Extract the [x, y] coordinate from the center of the cell holding the provided text.  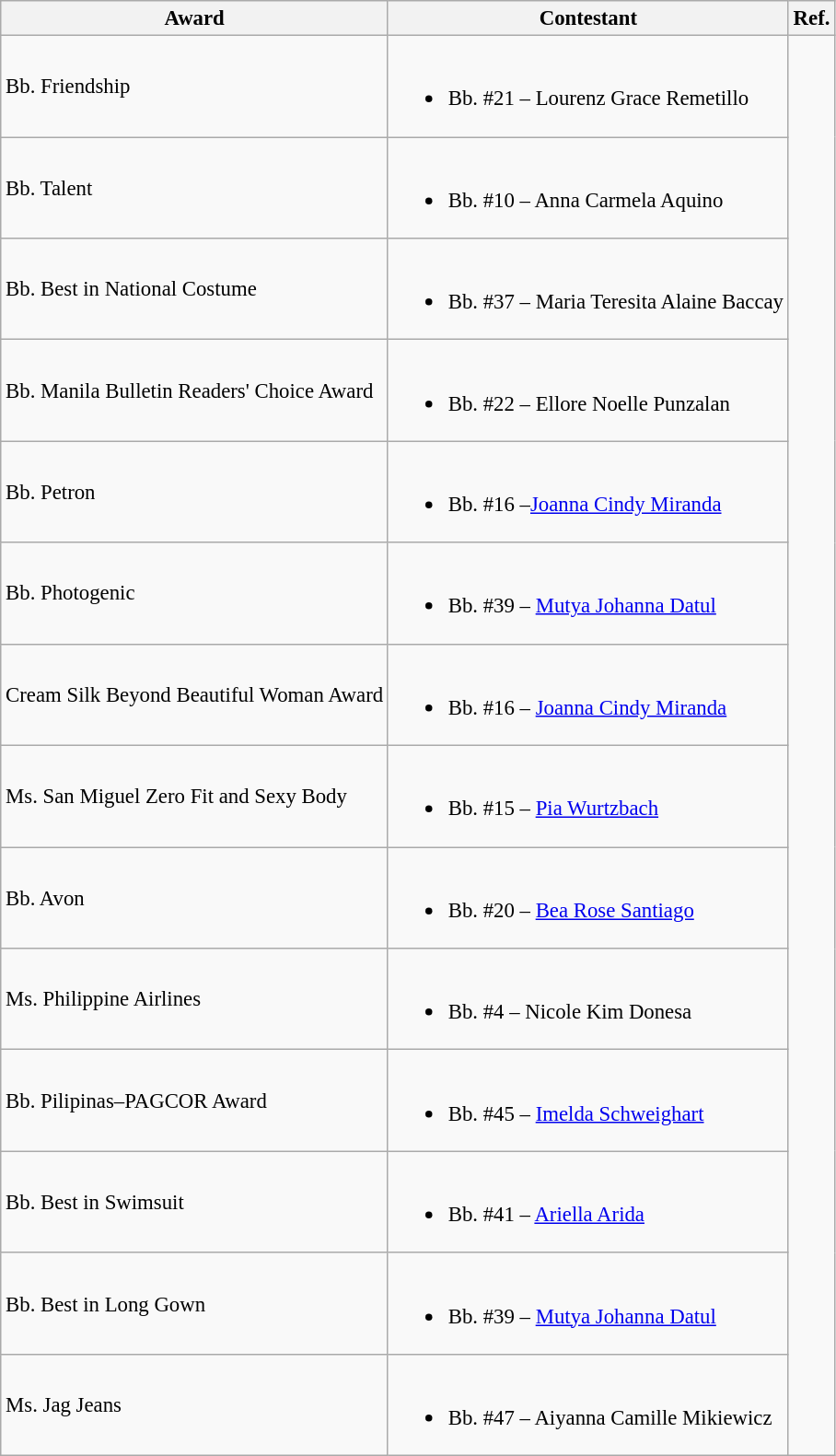
Ms. San Miguel Zero Fit and Sexy Body [195, 797]
Ms. Philippine Airlines [195, 999]
Bb. Best in Long Gown [195, 1303]
Bb. #47 – Aiyanna Camille Mikiewicz [587, 1405]
Bb. Avon [195, 898]
Bb. #10 – Anna Carmela Aquino [587, 188]
Bb. #15 – Pia Wurtzbach [587, 797]
Bb. Best in Swimsuit [195, 1202]
Contestant [587, 18]
Bb. Manila Bulletin Readers' Choice Award [195, 390]
Ms. Jag Jeans [195, 1405]
Bb. #45 – Imelda Schweighart [587, 1101]
Bb. Best in National Costume [195, 289]
Bb. #37 – Maria Teresita Alaine Baccay [587, 289]
Cream Silk Beyond Beautiful Woman Award [195, 694]
Bb. #41 – Ariella Arida [587, 1202]
Bb. Talent [195, 188]
Bb. #4 – Nicole Kim Donesa [587, 999]
Bb. Friendship [195, 87]
Bb. Petron [195, 492]
Bb. #16 – Joanna Cindy Miranda [587, 694]
Bb. #21 – Lourenz Grace Remetillo [587, 87]
Bb. Pilipinas–PAGCOR Award [195, 1101]
Bb. #22 – Ellore Noelle Punzalan [587, 390]
Bb. #20 – Bea Rose Santiago [587, 898]
Award [195, 18]
Ref. [811, 18]
Bb. #16 –Joanna Cindy Miranda [587, 492]
Bb. Photogenic [195, 593]
